Output the (x, y) coordinate of the center of the cell containing the given text.  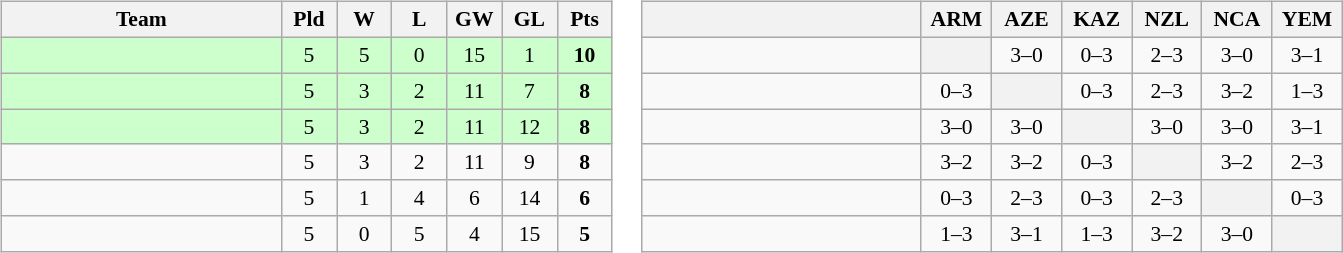
NZL (1167, 20)
Pts (584, 20)
GW (474, 20)
7 (530, 91)
Pld (308, 20)
W (364, 20)
9 (530, 162)
GL (530, 20)
L (420, 20)
NCA (1237, 20)
AZE (1026, 20)
12 (530, 127)
14 (530, 198)
ARM (956, 20)
KAZ (1097, 20)
YEM (1307, 20)
Team (141, 20)
10 (584, 55)
